Output the [X, Y] coordinate of the center of the cell containing the given text.  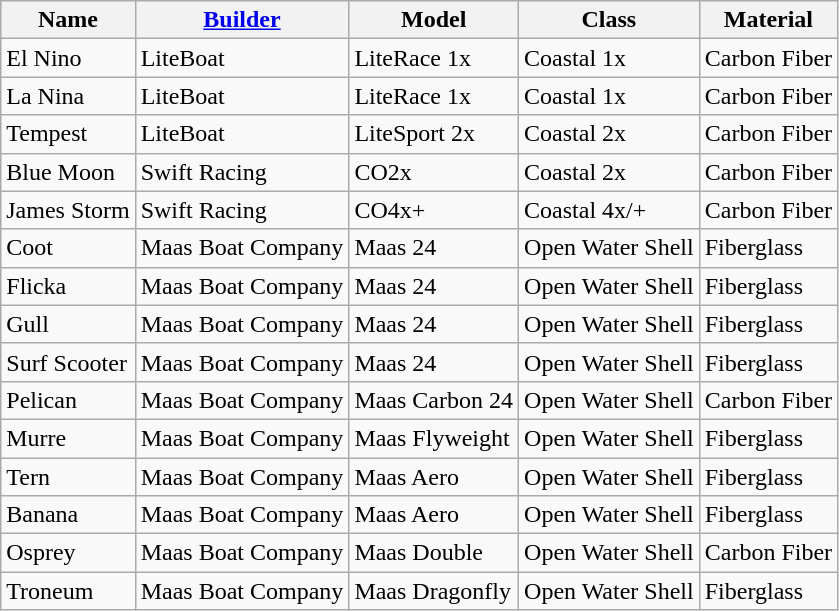
Maas Carbon 24 [434, 400]
Maas Dragonfly [434, 591]
Murre [68, 438]
Gull [68, 324]
CO4x+ [434, 210]
Class [610, 20]
CO2x [434, 172]
La Nina [68, 96]
Coastal 4x/+ [610, 210]
Model [434, 20]
Material [768, 20]
Osprey [68, 553]
LiteSport 2x [434, 134]
Builder [242, 20]
Surf Scooter [68, 362]
Maas Flyweight [434, 438]
Flicka [68, 286]
Coot [68, 248]
Name [68, 20]
Troneum [68, 591]
Pelican [68, 400]
Blue Moon [68, 172]
James Storm [68, 210]
Tern [68, 477]
El Nino [68, 58]
Banana [68, 515]
Tempest [68, 134]
Maas Double [434, 553]
